Search for the cell housing the specified text and yield its (x, y) center coordinate. 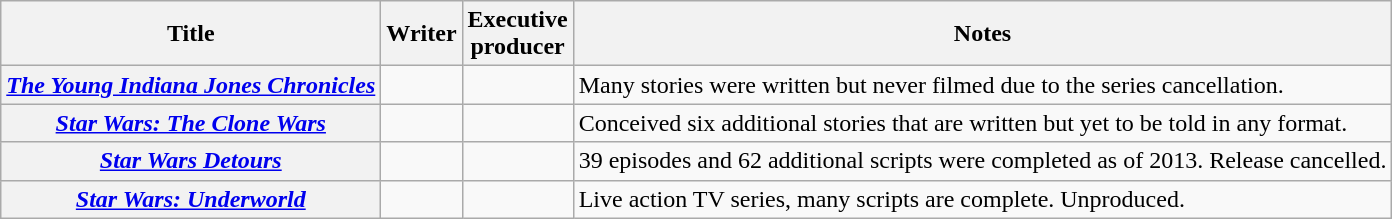
Writer (422, 34)
Executiveproducer (518, 34)
Notes (982, 34)
Conceived six additional stories that are written but yet to be told in any format. (982, 123)
Many stories were written but never filmed due to the series cancellation. (982, 85)
Star Wars Detours (191, 161)
The Young Indiana Jones Chronicles (191, 85)
39 episodes and 62 additional scripts were completed as of 2013. Release cancelled. (982, 161)
Star Wars: The Clone Wars (191, 123)
Live action TV series, many scripts are complete. Unproduced. (982, 199)
Title (191, 34)
Star Wars: Underworld (191, 199)
